For the text-containing cell, return its midpoint in [x, y] coordinate format. 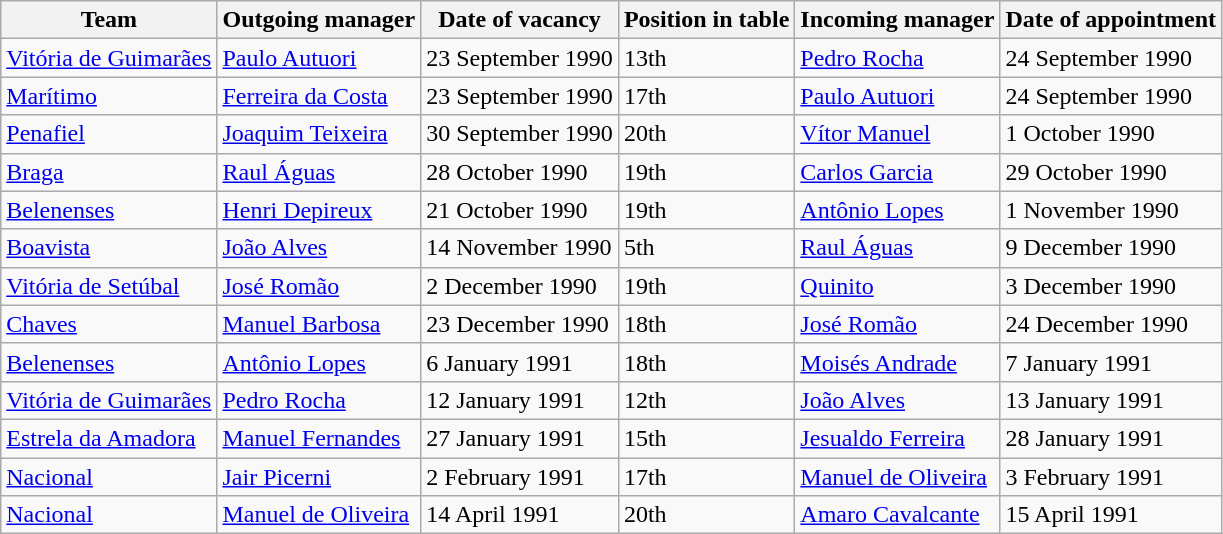
28 January 1991 [1111, 438]
29 October 1990 [1111, 172]
12 January 1991 [520, 400]
Moisés Andrade [898, 362]
21 October 1990 [520, 210]
9 December 1990 [1111, 248]
6 January 1991 [520, 362]
Braga [109, 172]
Penafiel [109, 134]
3 February 1991 [1111, 477]
12th [706, 400]
Manuel Barbosa [319, 324]
Team [109, 20]
15 April 1991 [1111, 515]
3 December 1990 [1111, 286]
27 January 1991 [520, 438]
Jesualdo Ferreira [898, 438]
30 September 1990 [520, 134]
Vitória de Setúbal [109, 286]
15th [706, 438]
28 October 1990 [520, 172]
Estrela da Amadora [109, 438]
13th [706, 58]
Outgoing manager [319, 20]
2 December 1990 [520, 286]
5th [706, 248]
24 December 1990 [1111, 324]
Manuel Fernandes [319, 438]
Marítimo [109, 96]
1 November 1990 [1111, 210]
Vítor Manuel [898, 134]
Henri Depireux [319, 210]
14 November 1990 [520, 248]
Ferreira da Costa [319, 96]
23 December 1990 [520, 324]
Carlos Garcia [898, 172]
Quinito [898, 286]
7 January 1991 [1111, 362]
Amaro Cavalcante [898, 515]
14 April 1991 [520, 515]
Chaves [109, 324]
Incoming manager [898, 20]
2 February 1991 [520, 477]
Position in table [706, 20]
13 January 1991 [1111, 400]
Jair Picerni [319, 477]
Date of appointment [1111, 20]
1 October 1990 [1111, 134]
Boavista [109, 248]
Date of vacancy [520, 20]
Joaquim Teixeira [319, 134]
